Capture the cell that displays the provided text and extract its (x, y) central coordinate. 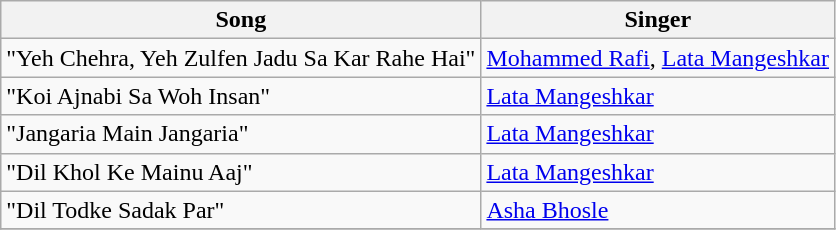
Song (241, 20)
"Dil Khol Ke Mainu Aaj" (241, 172)
"Jangaria Main Jangaria" (241, 134)
"Dil Todke Sadak Par" (241, 210)
"Koi Ajnabi Sa Woh Insan" (241, 96)
"Yeh Chehra, Yeh Zulfen Jadu Sa Kar Rahe Hai" (241, 58)
Asha Bhosle (658, 210)
Mohammed Rafi, Lata Mangeshkar (658, 58)
Singer (658, 20)
